Provide the [x, y] coordinate of the cell's center where the given text is located.  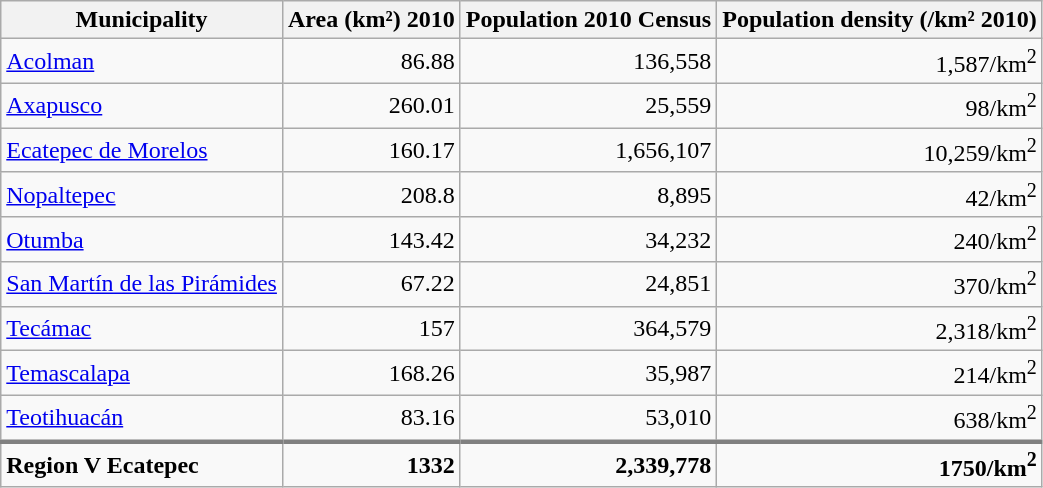
2,318/km2 [880, 328]
Axapusco [142, 106]
86.88 [371, 62]
8,895 [588, 194]
1,587/km2 [880, 62]
42/km2 [880, 194]
Population 2010 Census [588, 20]
208.8 [371, 194]
98/km2 [880, 106]
168.26 [371, 374]
Teotihuacán [142, 418]
67.22 [371, 284]
53,010 [588, 418]
Otumba [142, 240]
Region V Ecatepec [142, 464]
240/km2 [880, 240]
34,232 [588, 240]
25,559 [588, 106]
Temascalapa [142, 374]
35,987 [588, 374]
638/km2 [880, 418]
Acolman [142, 62]
1750/km2 [880, 464]
24,851 [588, 284]
10,259/km2 [880, 150]
214/km2 [880, 374]
83.16 [371, 418]
260.01 [371, 106]
1,656,107 [588, 150]
Area (km²) 2010 [371, 20]
San Martín de las Pirámides [142, 284]
Nopaltepec [142, 194]
136,558 [588, 62]
370/km2 [880, 284]
364,579 [588, 328]
Population density (/km² 2010) [880, 20]
143.42 [371, 240]
1332 [371, 464]
160.17 [371, 150]
2,339,778 [588, 464]
157 [371, 328]
Tecámac [142, 328]
Municipality [142, 20]
Ecatepec de Morelos [142, 150]
